Extract the [X, Y] coordinate from the center of the cell holding the provided text.  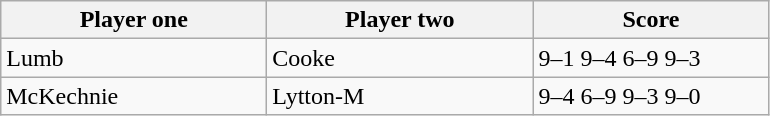
Lytton-M [400, 96]
9–1 9–4 6–9 9–3 [651, 58]
9–4 6–9 9–3 9–0 [651, 96]
McKechnie [134, 96]
Lumb [134, 58]
Player two [400, 20]
Cooke [400, 58]
Score [651, 20]
Player one [134, 20]
